Extract the (x, y) coordinate from the center of the cell holding the provided text.  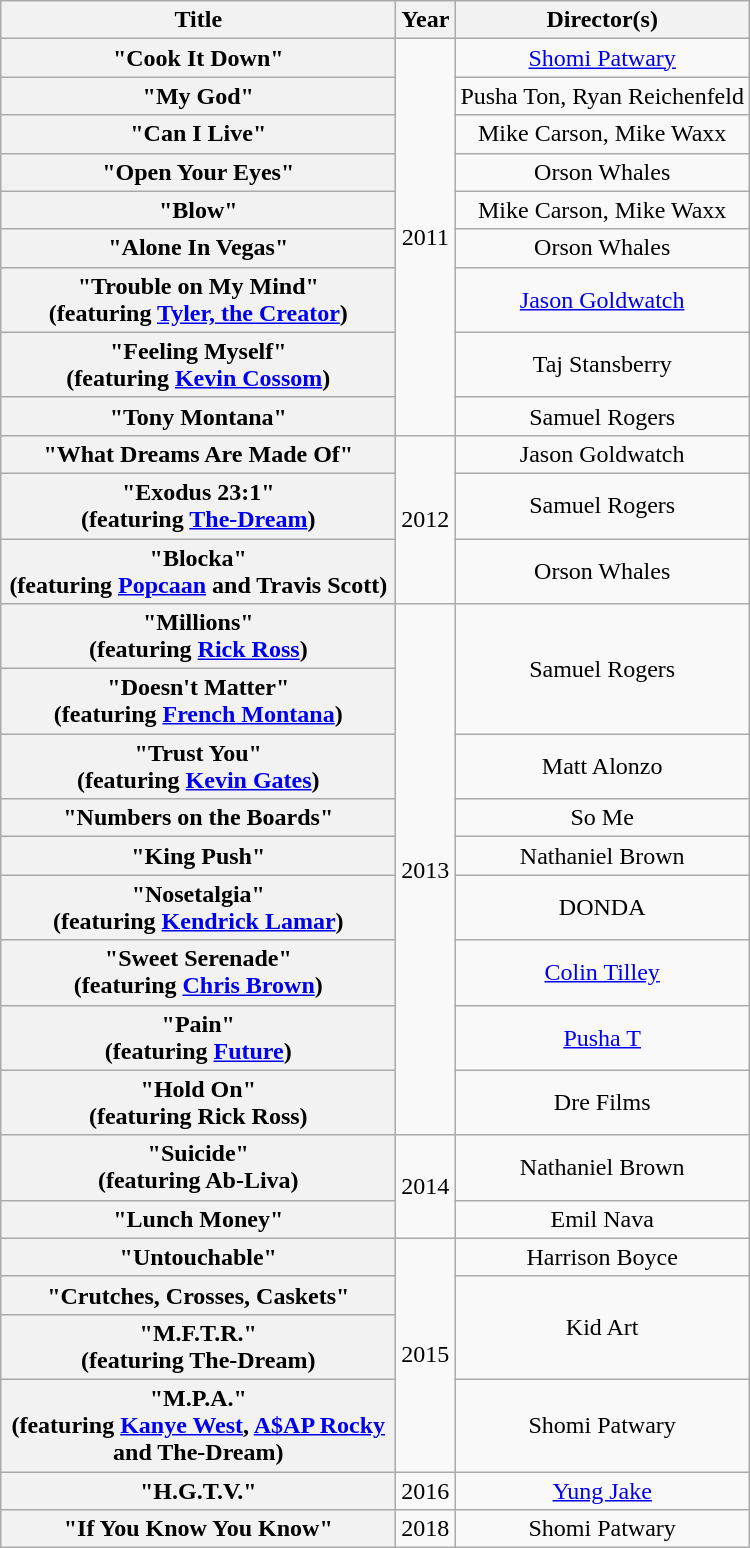
DONDA (602, 908)
"Nosetalgia"(featuring Kendrick Lamar) (198, 908)
Year (426, 20)
"M.F.T.R."(featuring The-Dream) (198, 1346)
"Blow" (198, 210)
"If You Know You Know" (198, 1529)
Yung Jake (602, 1491)
"H.G.T.V." (198, 1491)
Pusha Ton, Ryan Reichenfeld (602, 96)
2018 (426, 1529)
Title (198, 20)
"Trouble on My Mind"(featuring Tyler, the Creator) (198, 300)
2012 (426, 519)
"Alone In Vegas" (198, 248)
"King Push" (198, 856)
"Numbers on the Boards" (198, 818)
"Untouchable" (198, 1257)
"Lunch Money" (198, 1219)
2013 (426, 870)
"Crutches, Crosses, Caskets" (198, 1295)
2016 (426, 1491)
Kid Art (602, 1328)
Harrison Boyce (602, 1257)
"Trust You"(featuring Kevin Gates) (198, 766)
"What Dreams Are Made Of" (198, 454)
"Tony Montana" (198, 416)
"Sweet Serenade"(featuring Chris Brown) (198, 972)
"Blocka"(featuring Popcaan and Travis Scott) (198, 570)
Emil Nava (602, 1219)
"Cook It Down" (198, 58)
"Pain"(featuring Future) (198, 1038)
"Exodus 23:1"(featuring The-Dream) (198, 506)
Taj Stansberry (602, 364)
2011 (426, 238)
"M.P.A."(featuring Kanye West, A$AP Rocky and The-Dream) (198, 1425)
"Hold On"(featuring Rick Ross) (198, 1102)
Colin Tilley (602, 972)
"Millions"(featuring Rick Ross) (198, 636)
Pusha T (602, 1038)
"My God" (198, 96)
Director(s) (602, 20)
2015 (426, 1354)
"Feeling Myself"(featuring Kevin Cossom) (198, 364)
2014 (426, 1186)
"Suicide"(featuring Ab-Liva) (198, 1168)
Dre Films (602, 1102)
"Can I Live" (198, 134)
So Me (602, 818)
"Doesn't Matter"(featuring French Montana) (198, 702)
"Open Your Eyes" (198, 172)
Matt Alonzo (602, 766)
